Pinpoint the cell where the given text exists, returning its (x, y) midpoint coordinate. 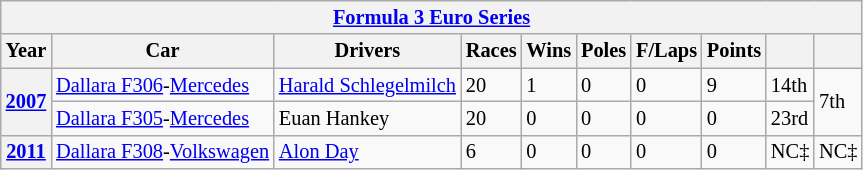
Dallara F305-Mercedes (162, 118)
Year (26, 51)
Poles (604, 51)
6 (492, 152)
Formula 3 Euro Series (432, 17)
Dallara F308-Volkswagen (162, 152)
Harald Schlegelmilch (368, 85)
7th (838, 102)
23rd (790, 118)
2011 (26, 152)
Car (162, 51)
9 (734, 85)
Alon Day (368, 152)
1 (550, 85)
2007 (26, 102)
Wins (550, 51)
14th (790, 85)
Races (492, 51)
Drivers (368, 51)
Points (734, 51)
Euan Hankey (368, 118)
F/Laps (666, 51)
Dallara F306-Mercedes (162, 85)
